Scan for the cell matching the given text and deliver its [X, Y] coordinate at center. 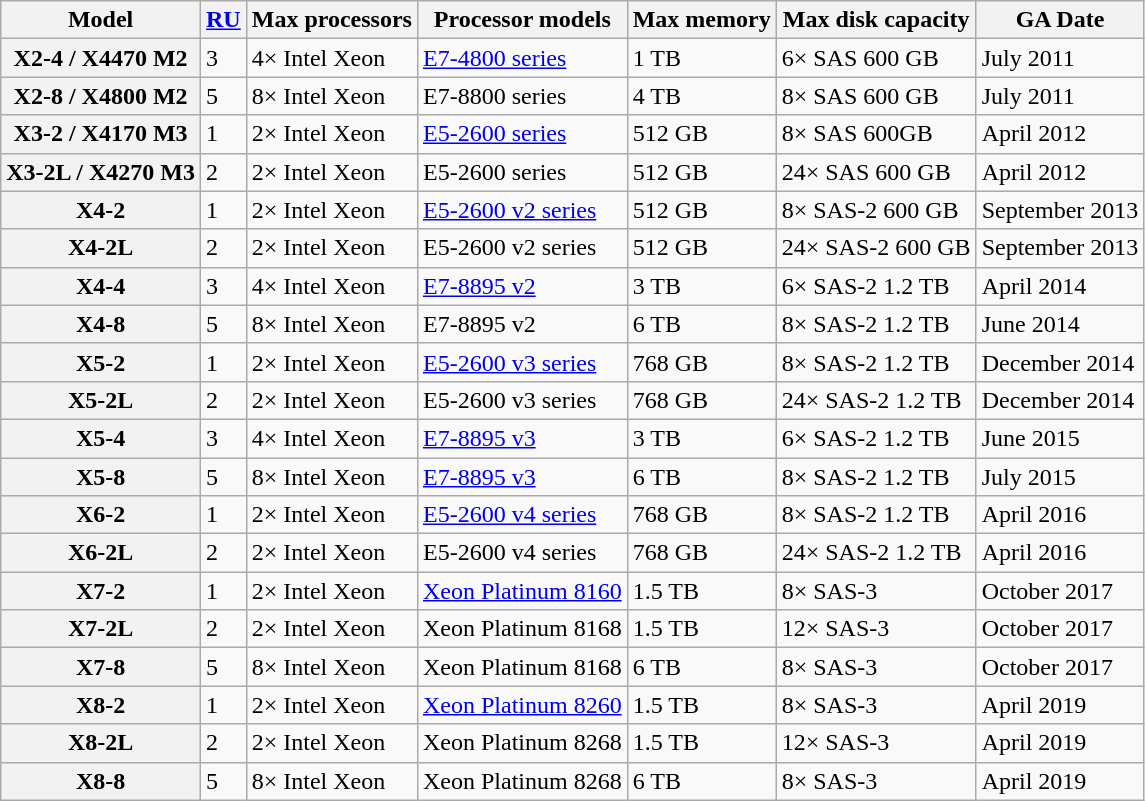
E7-4800 series [522, 58]
X4-4 [101, 286]
Max memory [702, 20]
X7-8 [101, 667]
GA Date [1060, 20]
Max disk capacity [876, 20]
X5-8 [101, 477]
X6-2 [101, 515]
Model [101, 20]
X2-8 / X4800 M2 [101, 96]
4 TB [702, 96]
6× SAS 600 GB [876, 58]
X6-2L [101, 553]
X4-2 [101, 210]
X5-2L [101, 400]
Max processors [332, 20]
X4-2L [101, 248]
June 2015 [1060, 438]
X2-4 / X4470 M2 [101, 58]
X3-2 / X4170 M3 [101, 134]
July 2015 [1060, 477]
1 TB [702, 58]
X3-2L / X4270 M3 [101, 172]
8× SAS 600GB [876, 134]
Xeon Platinum 8260 [522, 705]
X5-4 [101, 438]
RU [223, 20]
X7-2L [101, 629]
X8-2L [101, 743]
X8-2 [101, 705]
24× SAS-2 600 GB [876, 248]
24× SAS 600 GB [876, 172]
E7-8800 series [522, 96]
X8-8 [101, 781]
X5-2 [101, 362]
Processor models [522, 20]
April 2014 [1060, 286]
8× SAS 600 GB [876, 96]
X7-2 [101, 591]
June 2014 [1060, 324]
X4-8 [101, 324]
Xeon Platinum 8160 [522, 591]
8× SAS-2 600 GB [876, 210]
